Identify which cell holds the provided text, then report its [X, Y] central coordinate. 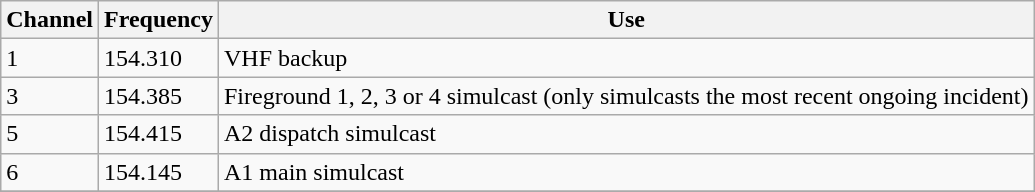
Frequency [159, 20]
Channel [50, 20]
154.415 [159, 134]
1 [50, 58]
VHF backup [626, 58]
3 [50, 96]
A1 main simulcast [626, 172]
154.310 [159, 58]
154.385 [159, 96]
6 [50, 172]
A2 dispatch simulcast [626, 134]
Fireground 1, 2, 3 or 4 simulcast (only simulcasts the most recent ongoing incident) [626, 96]
Use [626, 20]
5 [50, 134]
154.145 [159, 172]
